Extract the [x, y] coordinate from the center of the cell holding the provided text.  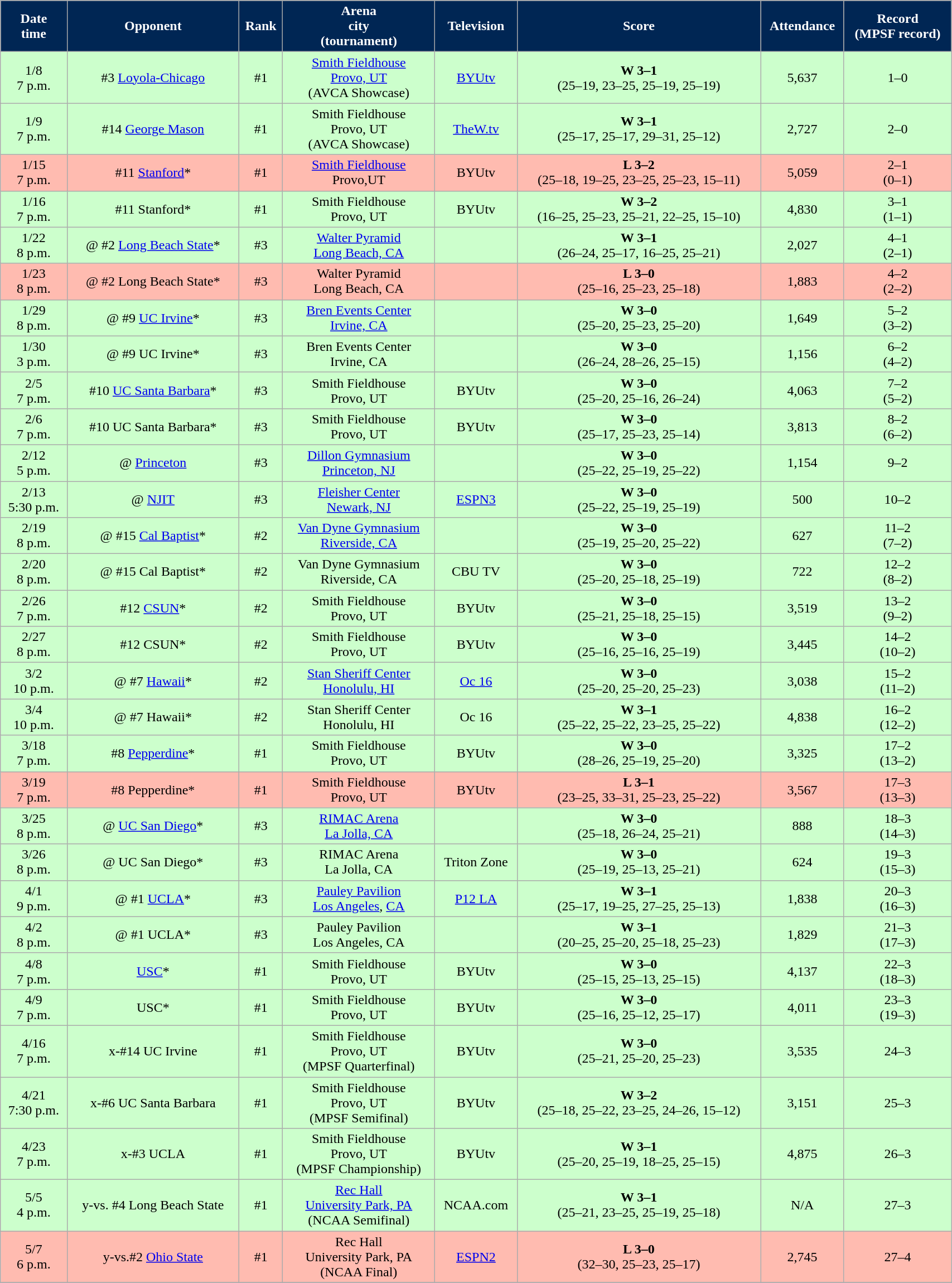
W 3–1(25–21, 23–25, 25–19, 25–18) [639, 1205]
Smith FieldhouseProvo, UT(MPSF Quarterfinal) [359, 1051]
L 3–0(25–16, 25–23, 25–18) [639, 281]
N/A [803, 1205]
1/157 p.m. [33, 173]
21–3(17–3) [897, 935]
1,829 [803, 935]
4,830 [803, 209]
20–3(16–3) [897, 898]
4/167 p.m. [33, 1051]
TheW.tv [476, 129]
4–1(2–1) [897, 245]
2,745 [803, 1257]
23–3(19–3) [897, 1007]
W 3–0(25–16, 25–12, 25–17) [639, 1007]
2/198 p.m. [33, 536]
12–2(8–2) [897, 572]
8–2(6–2) [897, 426]
10–2 [897, 499]
500 [803, 499]
W 3–0(25–16, 25–16, 25–19) [639, 645]
Dillon GymnasiumPrinceton, NJ [359, 463]
2/267 p.m. [33, 608]
Smith FieldhouseProvo, UT(MPSF Semifinal) [359, 1102]
ESPN2 [476, 1257]
W 3–2(16–25, 25–23, 25–21, 22–25, 15–10) [639, 209]
CBU TV [476, 572]
5,637 [803, 78]
1,838 [803, 898]
#14 George Mason [153, 129]
14–2(10–2) [897, 645]
27–4 [897, 1257]
Score [639, 26]
#3 Loyola-Chicago [153, 78]
Opponent [153, 26]
2/125 p.m. [33, 463]
W 3–2(25–18, 25–22, 23–25, 24–26, 15–12) [639, 1102]
1,154 [803, 463]
3/187 p.m. [33, 753]
W 3–0(25–20, 25–23, 25–20) [639, 318]
1/238 p.m. [33, 281]
W 3–0(25–19, 25–20, 25–22) [639, 536]
Smith FieldhouseProvo, UT(MPSF Championship) [359, 1154]
W 3–0(26–24, 28–26, 25–15) [639, 354]
2–1(0–1) [897, 173]
P12 LA [476, 898]
3,445 [803, 645]
W 3–1(26–24, 25–17, 16–25, 25–21) [639, 245]
1/303 p.m. [33, 354]
4,011 [803, 1007]
W 3–0(25–22, 25–19, 25–22) [639, 463]
ESPN3 [476, 499]
2/135:30 p.m. [33, 499]
2/67 p.m. [33, 426]
3/210 p.m. [33, 681]
22–3(18–3) [897, 971]
1,156 [803, 354]
4,063 [803, 390]
Triton Zone [476, 862]
627 [803, 536]
x-#14 UC Irvine [153, 1051]
19–3(15–3) [897, 862]
4/28 p.m. [33, 935]
W 3–1(25–17, 19–25, 27–25, 25–13) [639, 898]
W 3–1(25–17, 25–17, 29–31, 25–12) [639, 129]
11–2(7–2) [897, 536]
4–2(2–2) [897, 281]
24–3 [897, 1051]
W 3–0(25–21, 25–20, 25–23) [639, 1051]
x-#6 UC Santa Barbara [153, 1102]
5–2(3–2) [897, 318]
1/97 p.m. [33, 129]
Rec HallUniversity Park, PA(NCAA Semifinal) [359, 1205]
L 3–2(25–18, 19–25, 23–25, 25–23, 15–11) [639, 173]
W 3–1(25–19, 23–25, 25–19, 25–19) [639, 78]
@ Princeton [153, 463]
1/167 p.m. [33, 209]
3/410 p.m. [33, 717]
4/87 p.m. [33, 971]
@ NJIT [153, 499]
4/97 p.m. [33, 1007]
y-vs. #4 Long Beach State [153, 1205]
9–2 [897, 463]
888 [803, 826]
13–2(9–2) [897, 608]
W 3–0(25–19, 25–13, 25–21) [639, 862]
Fleisher CenterNewark, NJ [359, 499]
W 3–0(25–22, 25–19, 25–19) [639, 499]
W 3–0(28–26, 25–19, 25–20) [639, 753]
4/217:30 p.m. [33, 1102]
2/57 p.m. [33, 390]
W 3–0(25–20, 25–20, 25–23) [639, 681]
4,838 [803, 717]
W 3–0(25–21, 25–18, 25–15) [639, 608]
16–2(12–2) [897, 717]
6–2(4–2) [897, 354]
4,875 [803, 1154]
NCAA.com [476, 1205]
2–0 [897, 129]
3/268 p.m. [33, 862]
W 3–1(25–22, 25–22, 23–25, 25–22) [639, 717]
5/76 p.m. [33, 1257]
3,151 [803, 1102]
1,883 [803, 281]
4,137 [803, 971]
1/87 p.m. [33, 78]
722 [803, 572]
L 3–1(23–25, 33–31, 25–23, 25–22) [639, 790]
4/19 p.m. [33, 898]
W 3–0(25–20, 25–18, 25–19) [639, 572]
624 [803, 862]
1/228 p.m. [33, 245]
3/197 p.m. [33, 790]
2/208 p.m. [33, 572]
5,059 [803, 173]
1,649 [803, 318]
7–2(5–2) [897, 390]
W 3–1(25–20, 25–19, 18–25, 25–15) [639, 1154]
17–3(13–3) [897, 790]
Datetime [33, 26]
1–0 [897, 78]
L 3–0(32–30, 25–23, 25–17) [639, 1257]
Rank [261, 26]
Television [476, 26]
26–3 [897, 1154]
3/258 p.m. [33, 826]
x-#3 UCLA [153, 1154]
W 3–1(20–25, 25–20, 25–18, 25–23) [639, 935]
W 3–0(25–15, 25–13, 25–15) [639, 971]
25–3 [897, 1102]
Attendance [803, 26]
27–3 [897, 1205]
3,567 [803, 790]
3,325 [803, 753]
5/54 p.m. [33, 1205]
3,038 [803, 681]
Smith FieldhouseProvo,UT [359, 173]
4/237 p.m. [33, 1154]
3,535 [803, 1051]
Arenacity(tournament) [359, 26]
W 3–0(25–18, 26–24, 25–21) [639, 826]
Record(MPSF record) [897, 26]
17–2(13–2) [897, 753]
3,519 [803, 608]
2,027 [803, 245]
15–2(11–2) [897, 681]
Rec HallUniversity Park, PA(NCAA Final) [359, 1257]
3,813 [803, 426]
y-vs.#2 Ohio State [153, 1257]
3–1(1–1) [897, 209]
W 3–0(25–20, 25–16, 26–24) [639, 390]
W 3–0(25–17, 25–23, 25–14) [639, 426]
1/298 p.m. [33, 318]
18–3(14–3) [897, 826]
2/278 p.m. [33, 645]
2,727 [803, 129]
